Capture the cell that displays the provided text and extract its [x, y] central coordinate. 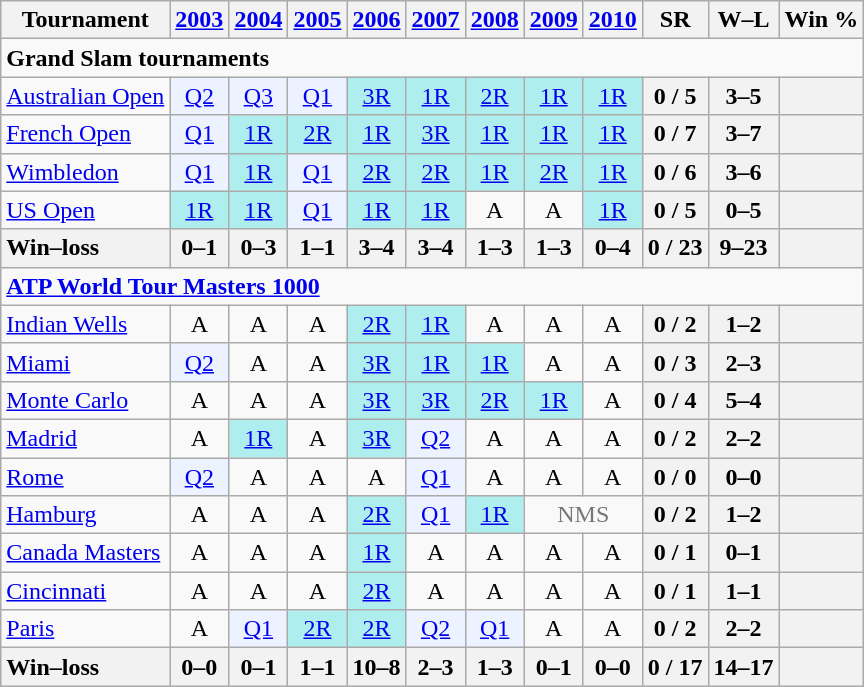
Monte Carlo [86, 400]
Grand Slam tournaments [432, 58]
SR [675, 20]
3–7 [744, 134]
Win % [822, 20]
9–23 [744, 248]
2003 [200, 20]
Paris [86, 629]
W–L [744, 20]
0–5 [744, 210]
Hamburg [86, 515]
Cincinnati [86, 591]
0 / 6 [675, 172]
Tournament [86, 20]
NMS [583, 515]
Madrid [86, 438]
2009 [554, 20]
0 / 17 [675, 667]
2004 [258, 20]
2006 [376, 20]
2008 [494, 20]
0 / 7 [675, 134]
Indian Wells [86, 324]
Miami [86, 362]
5–4 [744, 400]
10–8 [376, 667]
2010 [612, 20]
ATP World Tour Masters 1000 [432, 286]
3–6 [744, 172]
Wimbledon [86, 172]
2007 [436, 20]
Canada Masters [86, 553]
2005 [318, 20]
3–5 [744, 96]
14–17 [744, 667]
French Open [86, 134]
0 / 4 [675, 400]
Q3 [258, 96]
Australian Open [86, 96]
0–3 [258, 248]
0 / 3 [675, 362]
Rome [86, 477]
US Open [86, 210]
0 / 0 [675, 477]
0 / 23 [675, 248]
0–4 [612, 248]
